Pinpoint the cell where the given text exists, returning its [x, y] midpoint coordinate. 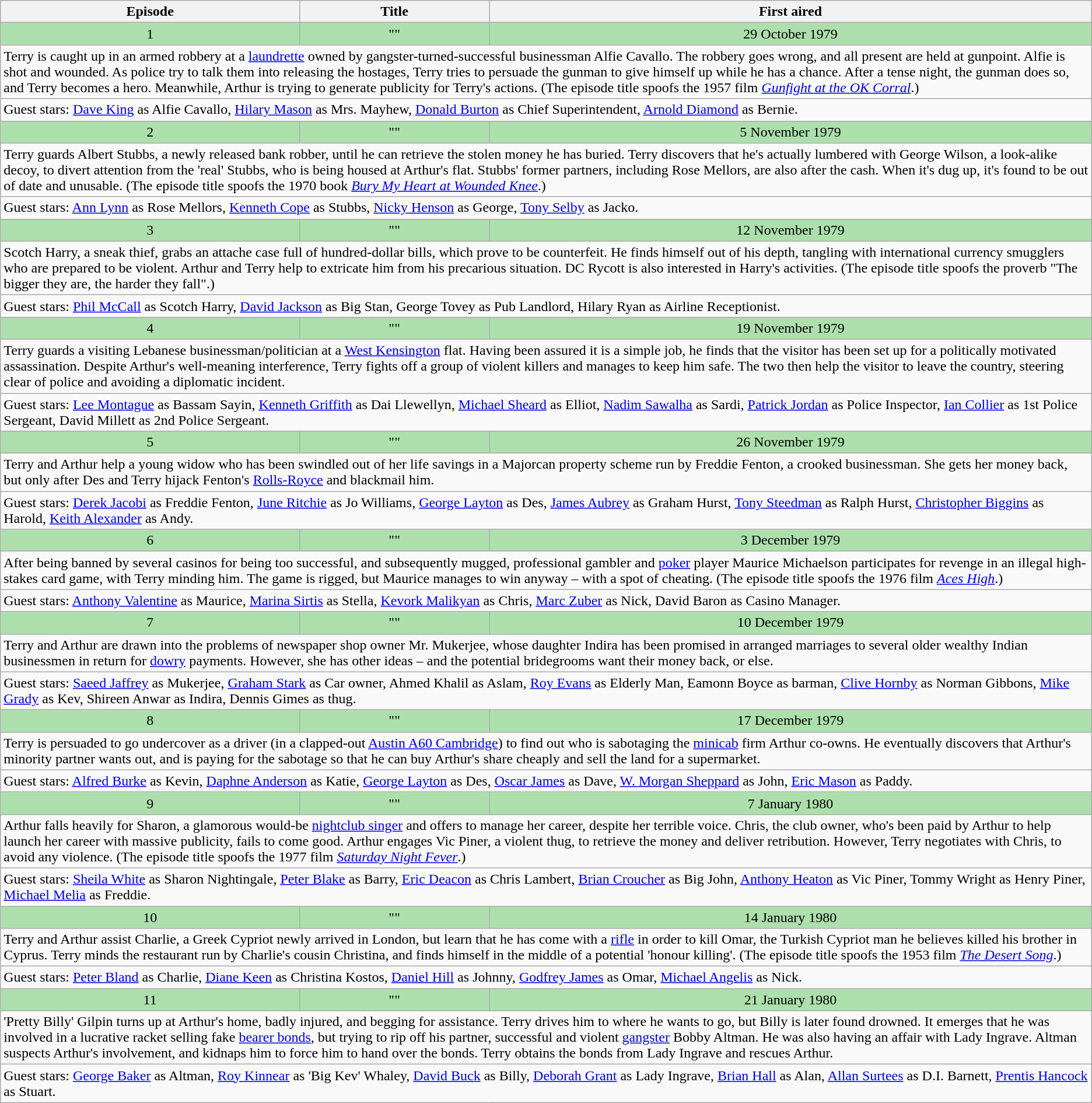
17 December 1979 [791, 721]
10 [150, 917]
Episode [150, 12]
5 November 1979 [791, 132]
6 [150, 540]
3 December 1979 [791, 540]
29 October 1979 [791, 34]
Guest stars: Phil McCall as Scotch Harry, David Jackson as Big Stan, George Tovey as Pub Landlord, Hilary Ryan as Airline Receptionist. [546, 306]
Guest stars: Peter Bland as Charlie, Diane Keen as Christina Kostos, Daniel Hill as Johnny, Godfrey James as Omar, Michael Angelis as Nick. [546, 978]
21 January 1980 [791, 1000]
4 [150, 328]
Title [394, 12]
First aired [791, 12]
1 [150, 34]
2 [150, 132]
7 January 1980 [791, 803]
Guest stars: Dave King as Alfie Cavallo, Hilary Mason as Mrs. Mayhew, Donald Burton as Chief Superintendent, Arnold Diamond as Bernie. [546, 110]
Guest stars: Ann Lynn as Rose Mellors, Kenneth Cope as Stubbs, Nicky Henson as George, Tony Selby as Jacko. [546, 208]
10 December 1979 [791, 623]
26 November 1979 [791, 442]
5 [150, 442]
19 November 1979 [791, 328]
14 January 1980 [791, 917]
7 [150, 623]
12 November 1979 [791, 230]
8 [150, 721]
Guest stars: Anthony Valentine as Maurice, Marina Sirtis as Stella, Kevork Malikyan as Chris, Marc Zuber as Nick, David Baron as Casino Manager. [546, 601]
9 [150, 803]
11 [150, 1000]
3 [150, 230]
